Search for the cell housing the specified text and yield its [x, y] center coordinate. 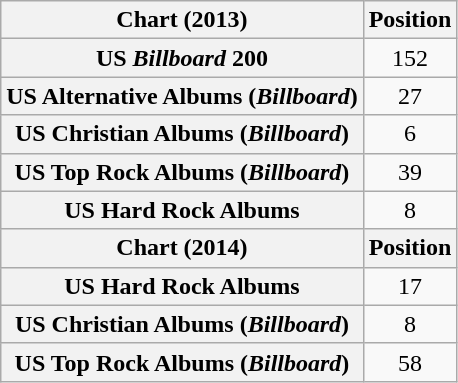
17 [410, 286]
39 [410, 172]
US Alternative Albums (Billboard) [182, 96]
Chart (2014) [182, 248]
27 [410, 96]
58 [410, 362]
US Billboard 200 [182, 58]
152 [410, 58]
Chart (2013) [182, 20]
6 [410, 134]
